Detect which cell encompasses the target text, then output its [X, Y] center coordinate. 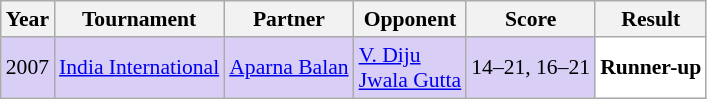
Partner [288, 19]
India International [139, 68]
Tournament [139, 19]
V. Diju Jwala Gutta [410, 68]
Opponent [410, 19]
Result [650, 19]
Runner-up [650, 68]
Score [530, 19]
Aparna Balan [288, 68]
Year [28, 19]
2007 [28, 68]
14–21, 16–21 [530, 68]
